Provide the (X, Y) coordinate of the cell's center where the given text is located.  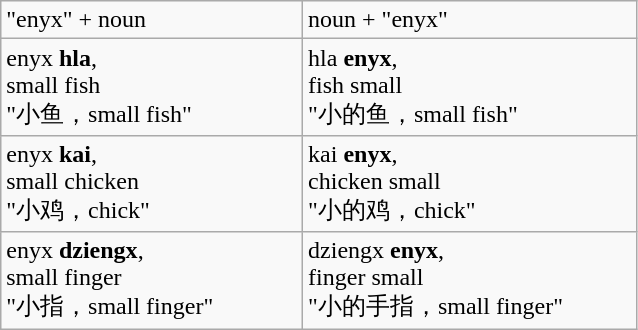
enyx hla,small fish"小鱼，small fish" (152, 88)
enyx dziengx,small finger"小指，small finger" (152, 280)
noun + "enyx" (470, 20)
"enyx" + noun (152, 20)
dziengx enyx,finger small"小的手指，small finger" (470, 280)
hla enyx,fish small"小的鱼，small fish" (470, 88)
kai enyx,chicken small"小的鸡，chick" (470, 184)
enyx kai,small chicken"小鸡，chick" (152, 184)
